Search for the cell housing the specified text and yield its (X, Y) center coordinate. 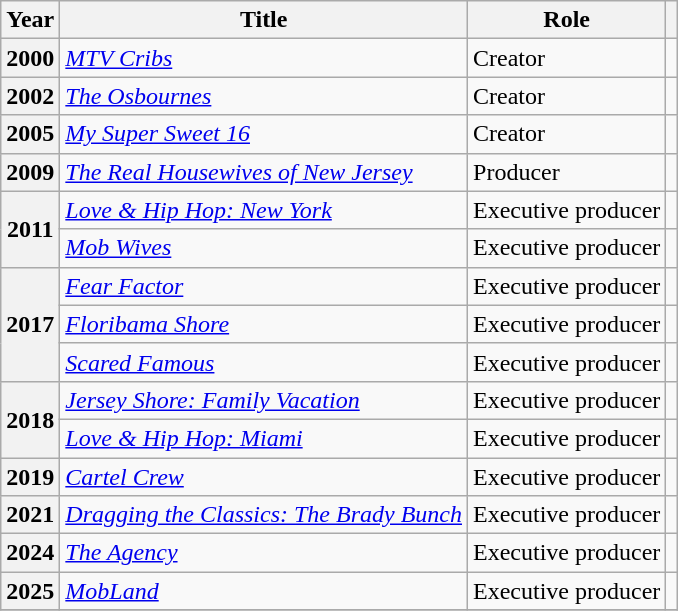
Title (264, 20)
Mob Wives (264, 248)
Scared Famous (264, 362)
The Real Housewives of New Jersey (264, 172)
2002 (30, 96)
Cartel Crew (264, 477)
2011 (30, 229)
The Osbournes (264, 96)
Producer (567, 172)
2009 (30, 172)
The Agency (264, 553)
2017 (30, 324)
Love & Hip Hop: Miami (264, 438)
Floribama Shore (264, 324)
2024 (30, 553)
Fear Factor (264, 286)
Year (30, 20)
2005 (30, 134)
My Super Sweet 16 (264, 134)
Dragging the Classics: The Brady Bunch (264, 515)
2000 (30, 58)
Love & Hip Hop: New York (264, 210)
2018 (30, 419)
Role (567, 20)
MTV Cribs (264, 58)
2019 (30, 477)
Jersey Shore: Family Vacation (264, 400)
2021 (30, 515)
2025 (30, 591)
MobLand (264, 591)
